Determine the (X, Y) coordinate at the center of the cell enclosing the given text.  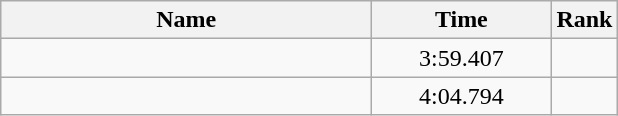
Rank (584, 20)
3:59.407 (462, 58)
4:04.794 (462, 96)
Name (186, 20)
Time (462, 20)
